Identify which cell holds the provided text, then report its [x, y] central coordinate. 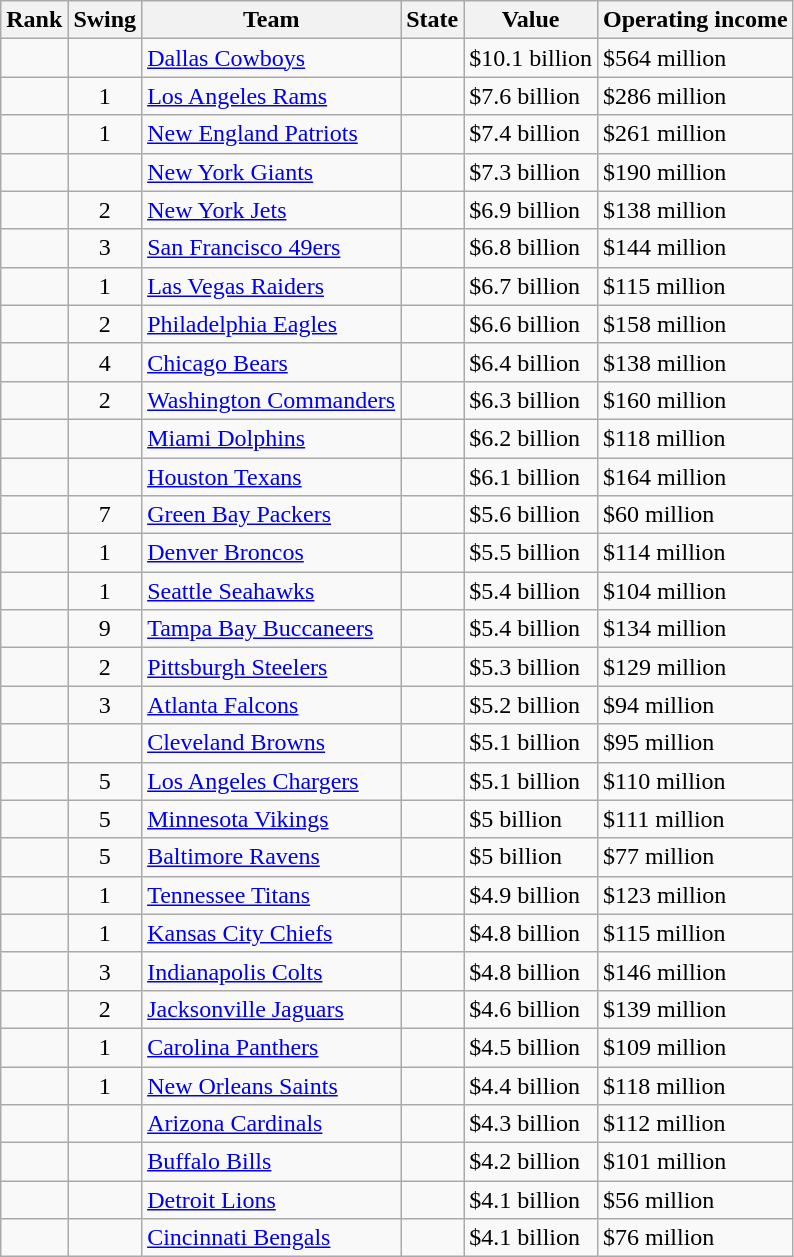
$6.6 billion [531, 324]
$146 million [695, 971]
Philadelphia Eagles [272, 324]
Baltimore Ravens [272, 857]
Green Bay Packers [272, 515]
$6.8 billion [531, 248]
Dallas Cowboys [272, 58]
4 [105, 362]
$7.6 billion [531, 96]
$6.4 billion [531, 362]
$95 million [695, 743]
Carolina Panthers [272, 1047]
$56 million [695, 1200]
Kansas City Chiefs [272, 933]
Pittsburgh Steelers [272, 667]
Houston Texans [272, 477]
$110 million [695, 781]
Value [531, 20]
$4.6 billion [531, 1009]
$139 million [695, 1009]
Atlanta Falcons [272, 705]
New York Giants [272, 172]
$160 million [695, 400]
$5.3 billion [531, 667]
$112 million [695, 1124]
$94 million [695, 705]
Seattle Seahawks [272, 591]
Arizona Cardinals [272, 1124]
$261 million [695, 134]
$144 million [695, 248]
Tampa Bay Buccaneers [272, 629]
$109 million [695, 1047]
Indianapolis Colts [272, 971]
$60 million [695, 515]
Las Vegas Raiders [272, 286]
$10.1 billion [531, 58]
Cincinnati Bengals [272, 1238]
$101 million [695, 1162]
$77 million [695, 857]
San Francisco 49ers [272, 248]
$6.2 billion [531, 438]
Detroit Lions [272, 1200]
7 [105, 515]
$164 million [695, 477]
Team [272, 20]
$7.3 billion [531, 172]
$158 million [695, 324]
Operating income [695, 20]
Denver Broncos [272, 553]
9 [105, 629]
$114 million [695, 553]
Cleveland Browns [272, 743]
Minnesota Vikings [272, 819]
$76 million [695, 1238]
Los Angeles Rams [272, 96]
$134 million [695, 629]
Chicago Bears [272, 362]
$4.4 billion [531, 1085]
$6.3 billion [531, 400]
$7.4 billion [531, 134]
$4.5 billion [531, 1047]
$5.5 billion [531, 553]
Los Angeles Chargers [272, 781]
$4.2 billion [531, 1162]
$5.2 billion [531, 705]
$4.9 billion [531, 895]
Tennessee Titans [272, 895]
$129 million [695, 667]
New England Patriots [272, 134]
$286 million [695, 96]
New Orleans Saints [272, 1085]
Miami Dolphins [272, 438]
$6.7 billion [531, 286]
$5.6 billion [531, 515]
$4.3 billion [531, 1124]
Jacksonville Jaguars [272, 1009]
$190 million [695, 172]
Swing [105, 20]
New York Jets [272, 210]
Buffalo Bills [272, 1162]
$6.1 billion [531, 477]
Rank [34, 20]
Washington Commanders [272, 400]
$123 million [695, 895]
$111 million [695, 819]
State [432, 20]
$104 million [695, 591]
$6.9 billion [531, 210]
$564 million [695, 58]
